Determine the (x, y) coordinate at the center of the cell enclosing the given text.  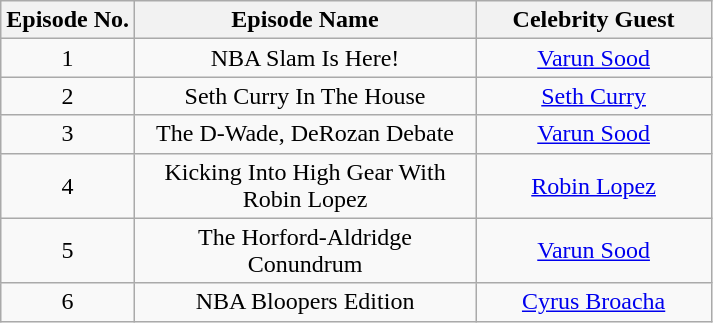
The Horford-Aldridge Conundrum (306, 250)
Episode Name (306, 20)
3 (68, 134)
4 (68, 186)
5 (68, 250)
6 (68, 302)
Kicking Into High Gear With Robin Lopez (306, 186)
Episode No. (68, 20)
Robin Lopez (594, 186)
1 (68, 58)
Seth Curry In The House (306, 96)
NBA Bloopers Edition (306, 302)
Cyrus Broacha (594, 302)
Celebrity Guest (594, 20)
2 (68, 96)
NBA Slam Is Here! (306, 58)
Seth Curry (594, 96)
The D-Wade, DeRozan Debate (306, 134)
